Scan for the cell matching the given text and deliver its [X, Y] coordinate at center. 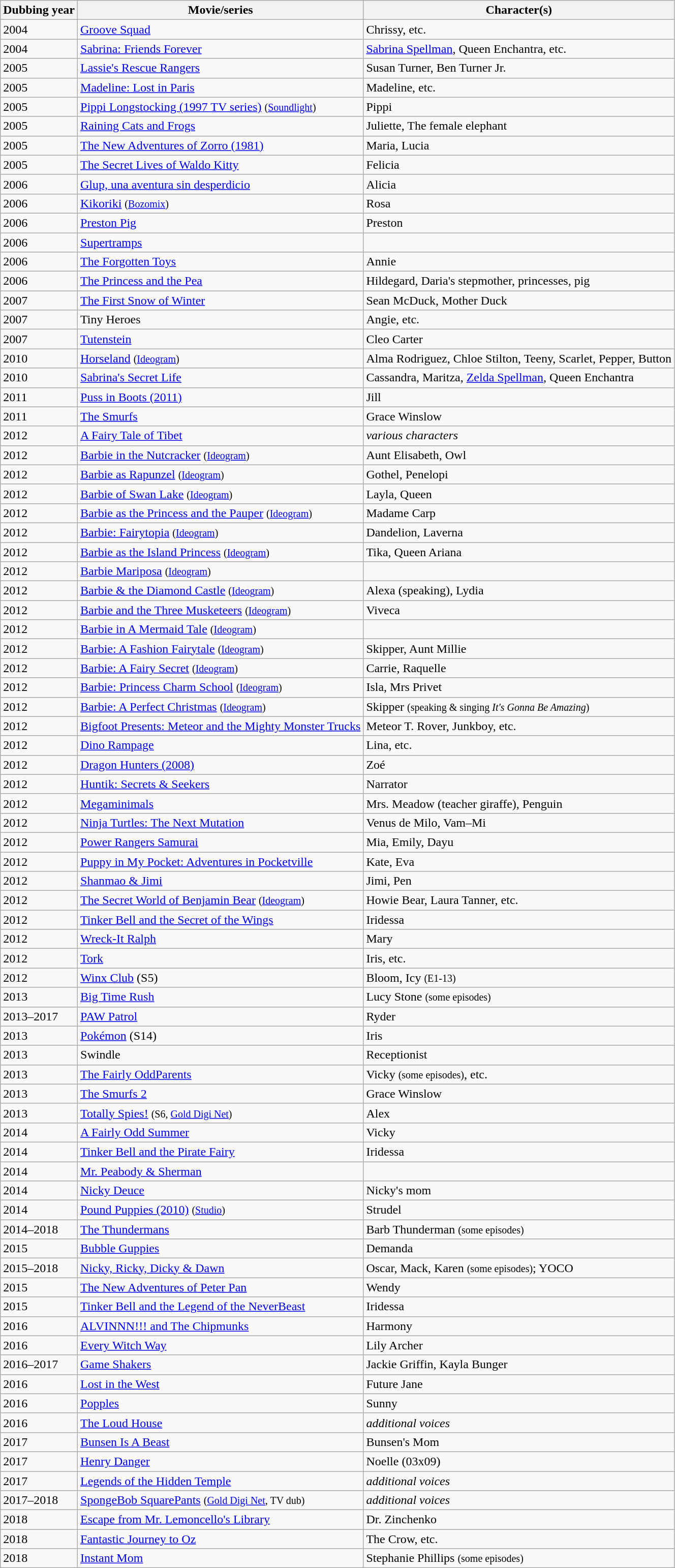
Tinker Bell and the Pirate Fairy [221, 1152]
Kate, Eva [519, 862]
Sean McDuck, Mother Duck [519, 300]
The Forgotten Toys [221, 262]
Meteor T. Rover, Junkboy, etc. [519, 726]
Big Time Rush [221, 997]
ALVINNN!!! and The Chipmunks [221, 1326]
The Loud House [221, 1423]
Barb Thunderman (some episodes) [519, 1229]
Huntik: Secrets & Seekers [221, 784]
Dubbing year [39, 10]
A Fairly Odd Summer [221, 1132]
Instant Mom [221, 1558]
Puss in Boots (2011) [221, 397]
Cassandra, Maritza, Zelda Spellman, Queen Enchantra [519, 378]
Nicky Deuce [221, 1191]
Pippi Longstocking (1997 TV series) (Soundlight) [221, 107]
Popples [221, 1403]
Juliette, The female elephant [519, 126]
Barbie: A Perfect Christmas (Ideogram) [221, 707]
Barbie of Swan Lake (Ideogram) [221, 494]
Mr. Peabody & Sherman [221, 1171]
Barbie: A Fairy Secret (Ideogram) [221, 668]
Barbie in the Nutcracker (Ideogram) [221, 455]
Alicia [519, 184]
Gothel, Penelopi [519, 474]
Ryder [519, 1016]
The Secret World of Benjamin Bear (Ideogram) [221, 900]
Lost in the West [221, 1384]
Preston Pig [221, 223]
Alex [519, 1113]
Escape from Mr. Lemoncello's Library [221, 1520]
Legends of the Hidden Temple [221, 1481]
A Fairy Tale of Tibet [221, 436]
Alexa (speaking), Lydia [519, 591]
Narrator [519, 784]
The Princess and the Pea [221, 281]
The Fairly OddParents [221, 1074]
Receptionist [519, 1055]
Stephanie Phillips (some episodes) [519, 1558]
Every Witch Way [221, 1345]
Jackie Griffin, Kayla Bunger [519, 1365]
Dr. Zinchenko [519, 1520]
The Secret Lives of Waldo Kitty [221, 165]
Madame Carp [519, 513]
Susan Turner, Ben Turner Jr. [519, 68]
Winx Club (S5) [221, 978]
The New Adventures of Zorro (1981) [221, 145]
Movie/series [221, 10]
Totally Spies! (S6, Gold Digi Net) [221, 1113]
Dino Rampage [221, 745]
Oscar, Mack, Karen (some episodes); YOCO [519, 1268]
Layla, Queen [519, 494]
Horseland (Ideogram) [221, 358]
PAW Patrol [221, 1016]
Game Shakers [221, 1365]
Ninja Turtles: The Next Mutation [221, 823]
Dragon Hunters (2008) [221, 765]
Tika, Queen Ariana [519, 552]
Bunsen Is A Beast [221, 1442]
Pound Puppies (2010) (Studio) [221, 1210]
The Smurfs [221, 416]
SpongeBob SquarePants (Gold Digi Net, TV dub) [221, 1500]
Pokémon (S14) [221, 1036]
Tork [221, 958]
Howie Bear, Laura Tanner, etc. [519, 900]
Noelle (03x09) [519, 1461]
Chrissy, etc. [519, 29]
Isla, Mrs Privet [519, 687]
Barbie: A Fashion Fairytale (Ideogram) [221, 649]
Bubble Guppies [221, 1249]
Character(s) [519, 10]
Preston [519, 223]
Jill [519, 397]
Mrs. Meadow (teacher giraffe), Penguin [519, 803]
Raining Cats and Frogs [221, 126]
2017–2018 [39, 1500]
2015–2018 [39, 1268]
Harmony [519, 1326]
Dandelion, Laverna [519, 532]
Nicky's mom [519, 1191]
Groove Squad [221, 29]
2014–2018 [39, 1229]
Wendy [519, 1287]
Skipper, Aunt Millie [519, 649]
Jimi, Pen [519, 881]
Vicky [519, 1132]
Kikoriki (Bozomix) [221, 203]
Shanmao & Jimi [221, 881]
Vicky (some episodes), etc. [519, 1074]
Venus de Milo, Vam–Mi [519, 823]
Carrie, Raquelle [519, 668]
Hildegard, Daria's stepmother, princesses, pig [519, 281]
Strudel [519, 1210]
various characters [519, 436]
Sabrina's Secret Life [221, 378]
Bigfoot Presents: Meteor and the Mighty Monster Trucks [221, 726]
Madeline: Lost in Paris [221, 87]
Nicky, Ricky, Dicky & Dawn [221, 1268]
Sabrina Spellman, Queen Enchantra, etc. [519, 49]
Lily Archer [519, 1345]
Wreck-It Ralph [221, 939]
Iris, etc. [519, 958]
Barbie Mariposa (Ideogram) [221, 571]
Pippi [519, 107]
Mia, Emily, Dayu [519, 842]
Zoé [519, 765]
Lassie's Rescue Rangers [221, 68]
Aunt Elisabeth, Owl [519, 455]
Future Jane [519, 1384]
Barbie: Princess Charm School (Ideogram) [221, 687]
Alma Rodriguez, Chloe Stilton, Teeny, Scarlet, Pepper, Button [519, 358]
Viveca [519, 610]
Barbie and the Three Musketeers (Ideogram) [221, 610]
The New Adventures of Peter Pan [221, 1287]
Tiny Heroes [221, 320]
Puppy in My Pocket: Adventures in Pocketville [221, 862]
Lucy Stone (some episodes) [519, 997]
Supertramps [221, 243]
Barbie & the Diamond Castle (Ideogram) [221, 591]
Tinker Bell and the Legend of the NeverBeast [221, 1307]
The Crow, etc. [519, 1539]
Tutenstein [221, 339]
Bloom, Icy (E1-13) [519, 978]
Sunny [519, 1403]
The First Snow of Winter [221, 300]
Felicia [519, 165]
Rosa [519, 203]
Skipper (speaking & singing It's Gonna Be Amazing) [519, 707]
Mary [519, 939]
Maria, Lucia [519, 145]
2016–2017 [39, 1365]
Angie, etc. [519, 320]
Sabrina: Friends Forever [221, 49]
Barbie as Rapunzel (Ideogram) [221, 474]
The Smurfs 2 [221, 1094]
Barbie in A Mermaid Tale (Ideogram) [221, 629]
The Thundermans [221, 1229]
Iris [519, 1036]
Lina, etc. [519, 745]
Barbie: Fairytopia (Ideogram) [221, 532]
Swindle [221, 1055]
Power Rangers Samurai [221, 842]
2013–2017 [39, 1016]
Barbie as the Princess and the Pauper (Ideogram) [221, 513]
Tinker Bell and the Secret of the Wings [221, 920]
Megaminimals [221, 803]
Annie [519, 262]
Bunsen's Mom [519, 1442]
Barbie as the Island Princess (Ideogram) [221, 552]
Demanda [519, 1249]
Glup, una aventura sin desperdicio [221, 184]
Fantastic Journey to Oz [221, 1539]
Henry Danger [221, 1461]
Madeline, etc. [519, 87]
Cleo Carter [519, 339]
